Determine the (x, y) coordinate at the center of the cell enclosing the given text.  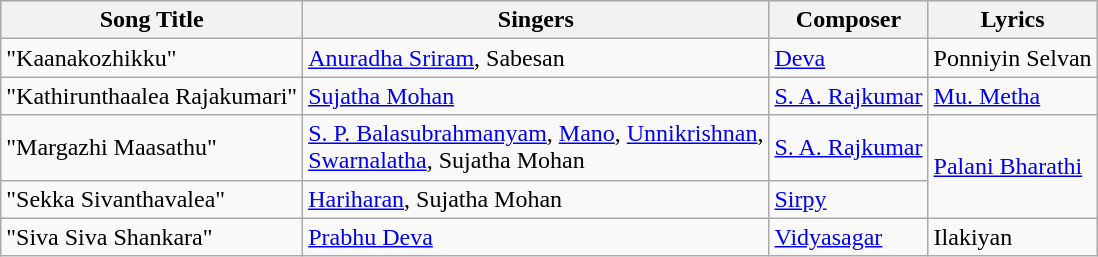
Anuradha Sriram, Sabesan (536, 58)
Palani Bharathi (1012, 166)
"Margazhi Maasathu" (152, 148)
Lyrics (1012, 20)
Mu. Metha (1012, 96)
Singers (536, 20)
Ilakiyan (1012, 237)
"Sekka Sivanthavalea" (152, 199)
Ponniyin Selvan (1012, 58)
Sujatha Mohan (536, 96)
"Kathirunthaalea Rajakumari" (152, 96)
"Siva Siva Shankara" (152, 237)
Vidyasagar (848, 237)
S. P. Balasubrahmanyam, Mano, Unnikrishnan,Swarnalatha, Sujatha Mohan (536, 148)
Sirpy (848, 199)
Prabhu Deva (536, 237)
Hariharan, Sujatha Mohan (536, 199)
Deva (848, 58)
Song Title (152, 20)
Composer (848, 20)
"Kaanakozhikku" (152, 58)
